Return (X, Y) of the center of cell containing provided text 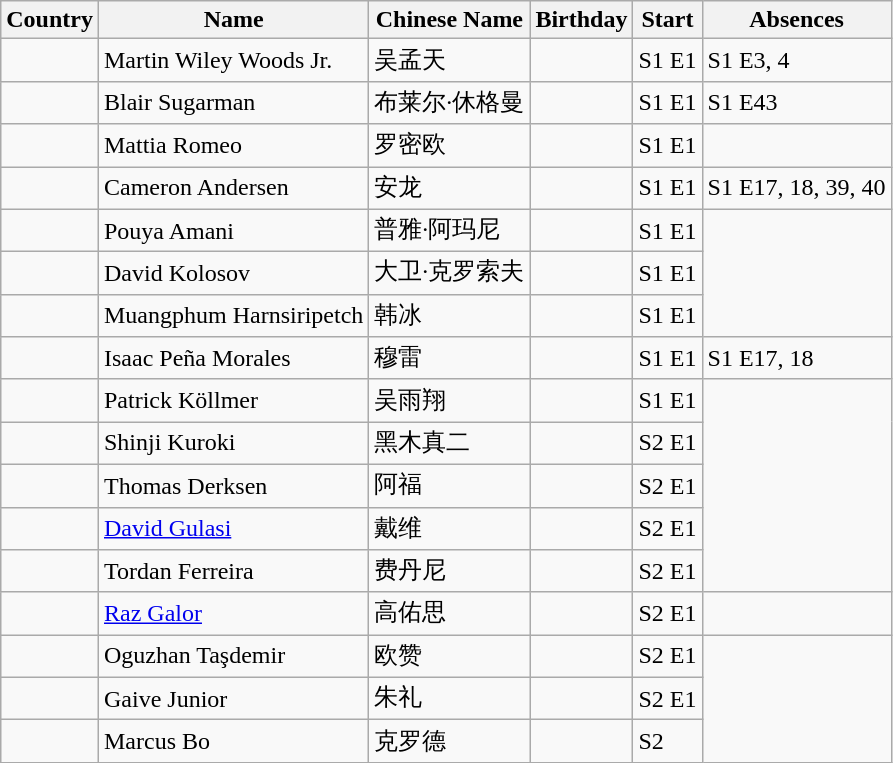
吴孟天 (450, 60)
Chinese Name (450, 20)
阿福 (450, 486)
S1 E17, 18, 39, 40 (796, 188)
Isaac Peña Morales (233, 358)
Mattia Romeo (233, 146)
大卫·克罗索夫 (450, 274)
Muangphum Harnsiripetch (233, 316)
Shinji Kuroki (233, 444)
Country (50, 20)
S1 E3, 4 (796, 60)
普雅·阿玛尼 (450, 230)
罗密欧 (450, 146)
Pouya Amani (233, 230)
Name (233, 20)
David Gulasi (233, 528)
布莱尔·休格曼 (450, 102)
Thomas Derksen (233, 486)
S2 (668, 742)
韩冰 (450, 316)
David Kolosov (233, 274)
戴维 (450, 528)
S1 E43 (796, 102)
Start (668, 20)
克罗德 (450, 742)
Absences (796, 20)
高佑思 (450, 614)
Blair Sugarman (233, 102)
Tordan Ferreira (233, 572)
Oguzhan Taşdemir (233, 656)
穆雷 (450, 358)
S1 E17, 18 (796, 358)
安龙 (450, 188)
朱礼 (450, 698)
Gaive Junior (233, 698)
Marcus Bo (233, 742)
费丹尼 (450, 572)
Patrick Köllmer (233, 400)
Raz Galor (233, 614)
Cameron Andersen (233, 188)
Birthday (582, 20)
吴雨翔 (450, 400)
Martin Wiley Woods Jr. (233, 60)
欧赞 (450, 656)
黑木真二 (450, 444)
